Identify which cell holds the provided text, then report its [X, Y] central coordinate. 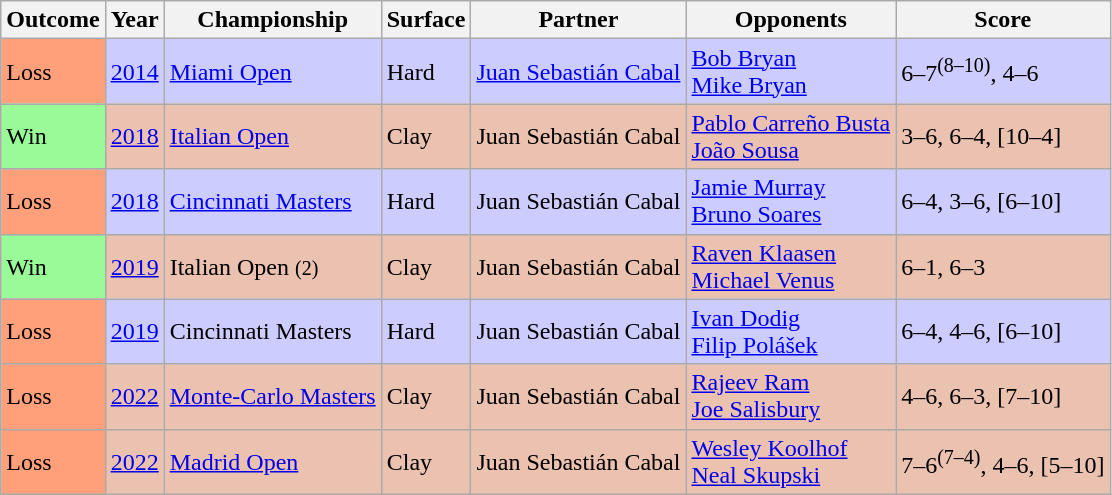
Year [134, 20]
Outcome [53, 20]
2014 [134, 72]
6–4, 4–6, [6–10] [1003, 332]
Opponents [791, 20]
Monte-Carlo Masters [272, 396]
Ivan Dodig Filip Polášek [791, 332]
Wesley Koolhof Neal Skupski [791, 462]
Championship [272, 20]
6–7(8–10), 4–6 [1003, 72]
7–6(7–4), 4–6, [5–10] [1003, 462]
3–6, 6–4, [10–4] [1003, 136]
Bob Bryan Mike Bryan [791, 72]
6–4, 3–6, [6–10] [1003, 202]
Rajeev Ram Joe Salisbury [791, 396]
Raven Klaasen Michael Venus [791, 266]
Score [1003, 20]
Surface [426, 20]
Jamie Murray Bruno Soares [791, 202]
4–6, 6–3, [7–10] [1003, 396]
Partner [578, 20]
Pablo Carreño Busta João Sousa [791, 136]
Italian Open (2) [272, 266]
Italian Open [272, 136]
Miami Open [272, 72]
Madrid Open [272, 462]
6–1, 6–3 [1003, 266]
